Pinpoint the cell where the given text exists, returning its [X, Y] midpoint coordinate. 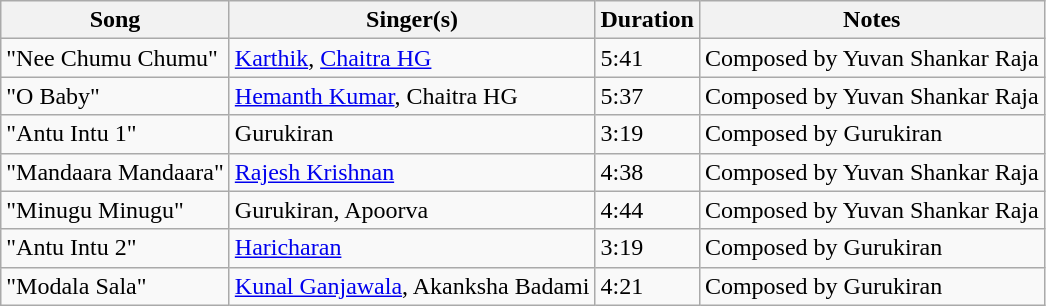
4:38 [647, 172]
Gurukiran [412, 134]
Gurukiran, Apoorva [412, 210]
"Modala Sala" [116, 286]
4:44 [647, 210]
"O Baby" [116, 96]
Haricharan [412, 248]
5:37 [647, 96]
4:21 [647, 286]
5:41 [647, 58]
Rajesh Krishnan [412, 172]
Karthik, Chaitra HG [412, 58]
"Antu Intu 2" [116, 248]
Hemanth Kumar, Chaitra HG [412, 96]
Singer(s) [412, 20]
"Nee Chumu Chumu" [116, 58]
"Minugu Minugu" [116, 210]
Duration [647, 20]
"Antu Intu 1" [116, 134]
"Mandaara Mandaara" [116, 172]
Song [116, 20]
Notes [872, 20]
Kunal Ganjawala, Akanksha Badami [412, 286]
